Return the (X, Y) coordinate for the center point of the cell that contains the specified text.  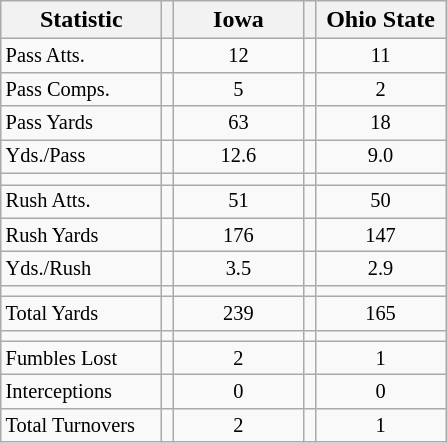
165 (380, 314)
12.6 (238, 157)
176 (238, 235)
63 (238, 123)
Total Yards (82, 314)
Fumbles Lost (82, 358)
Pass Comps. (82, 89)
3.5 (238, 269)
Interceptions (82, 392)
Rush Yards (82, 235)
Yds./Rush (82, 269)
11 (380, 56)
147 (380, 235)
12 (238, 56)
Iowa (238, 20)
Total Turnovers (82, 426)
51 (238, 201)
Rush Atts. (82, 201)
9.0 (380, 157)
Pass Atts. (82, 56)
18 (380, 123)
Ohio State (380, 20)
Statistic (82, 20)
2.9 (380, 269)
Pass Yards (82, 123)
5 (238, 89)
239 (238, 314)
50 (380, 201)
Yds./Pass (82, 157)
